Identify which cell holds the provided text, then report its [X, Y] central coordinate. 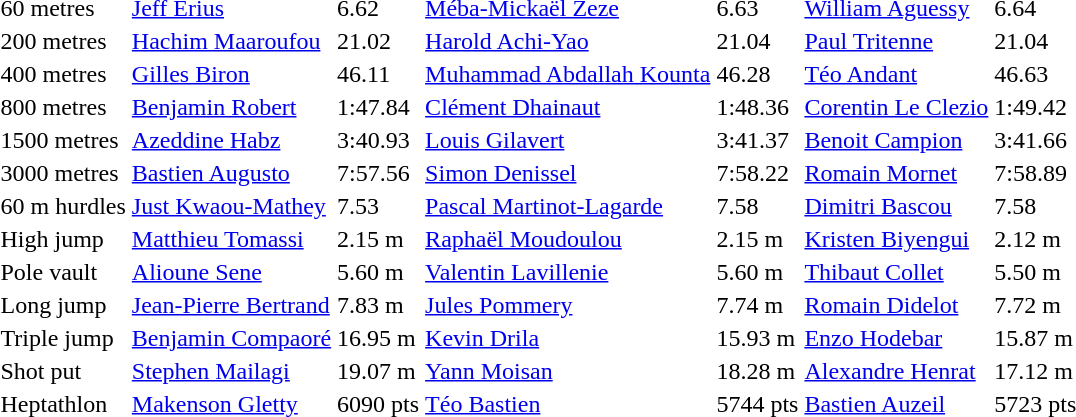
Romain Didelot [896, 305]
Paul Tritenne [896, 41]
Jean-Pierre Bertrand [231, 305]
Harold Achi-Yao [568, 41]
21.02 [378, 41]
Kristen Biyengui [896, 239]
21.04 [758, 41]
Gilles Biron [231, 74]
Matthieu Tomassi [231, 239]
Romain Mornet [896, 173]
46.28 [758, 74]
Clément Dhainaut [568, 107]
Benjamin Compaoré [231, 338]
7.58 [758, 206]
Muhammad Abdallah Kounta [568, 74]
3:40.93 [378, 140]
Azeddine Habz [231, 140]
Thibaut Collet [896, 272]
19.07 m [378, 371]
Alexandre Henrat [896, 371]
Alioune Sene [231, 272]
Bastien Augusto [231, 173]
1:48.36 [758, 107]
Benjamin Robert [231, 107]
7.74 m [758, 305]
3:41.37 [758, 140]
Yann Moisan [568, 371]
15.93 m [758, 338]
1:47.84 [378, 107]
7.53 [378, 206]
Just Kwaou-Mathey [231, 206]
Valentin Lavillenie [568, 272]
Hachim Maaroufou [231, 41]
7.83 m [378, 305]
Raphaël Moudoulou [568, 239]
Stephen Mailagi [231, 371]
Simon Denissel [568, 173]
Téo Andant [896, 74]
Enzo Hodebar [896, 338]
7:58.22 [758, 173]
16.95 m [378, 338]
Corentin Le Clezio [896, 107]
Dimitri Bascou [896, 206]
Jules Pommery [568, 305]
Pascal Martinot-Lagarde [568, 206]
46.11 [378, 74]
18.28 m [758, 371]
Kevin Drila [568, 338]
Benoit Campion [896, 140]
7:57.56 [378, 173]
Louis Gilavert [568, 140]
